Pinpoint the cell where the given text exists, returning its [x, y] midpoint coordinate. 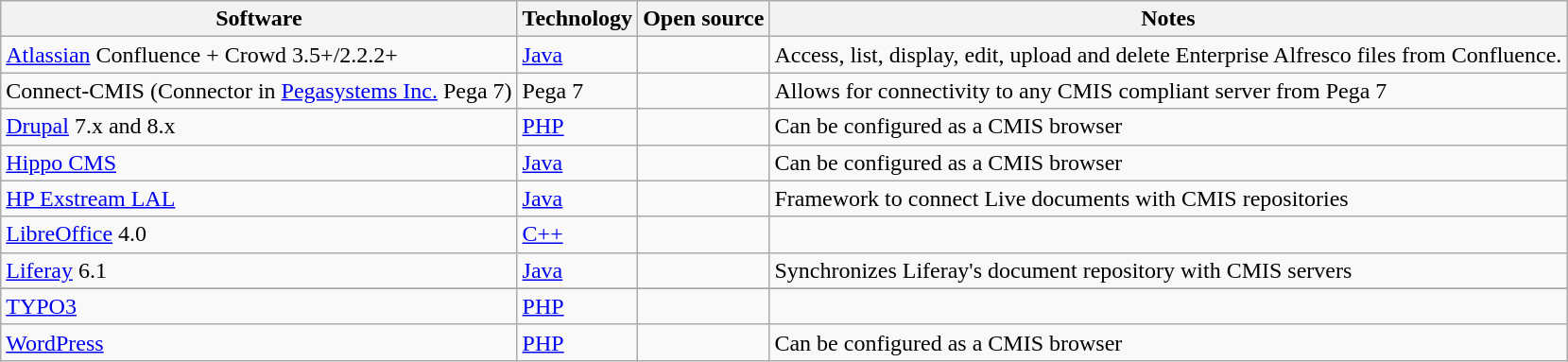
Pega 7 [577, 91]
Software [259, 19]
Synchronizes Liferay's document repository with CMIS servers [1168, 270]
Hippo CMS [259, 163]
Connect-CMIS (Connector in Pegasystems Inc. Pega 7) [259, 91]
Atlassian Confluence + Crowd 3.5+/2.2.2+ [259, 55]
TYPO3 [259, 306]
C++ [577, 234]
Liferay 6.1 [259, 270]
LibreOffice 4.0 [259, 234]
Allows for connectivity to any CMIS compliant server from Pega 7 [1168, 91]
Drupal 7.x and 8.x [259, 127]
Notes [1168, 19]
Technology [577, 19]
WordPress [259, 342]
Framework to connect Live documents with CMIS repositories [1168, 198]
Open source [703, 19]
HP Exstream LAL [259, 198]
Access, list, display, edit, upload and delete Enterprise Alfresco files from Confluence. [1168, 55]
